Identify which cell holds the provided text, then report its [X, Y] central coordinate. 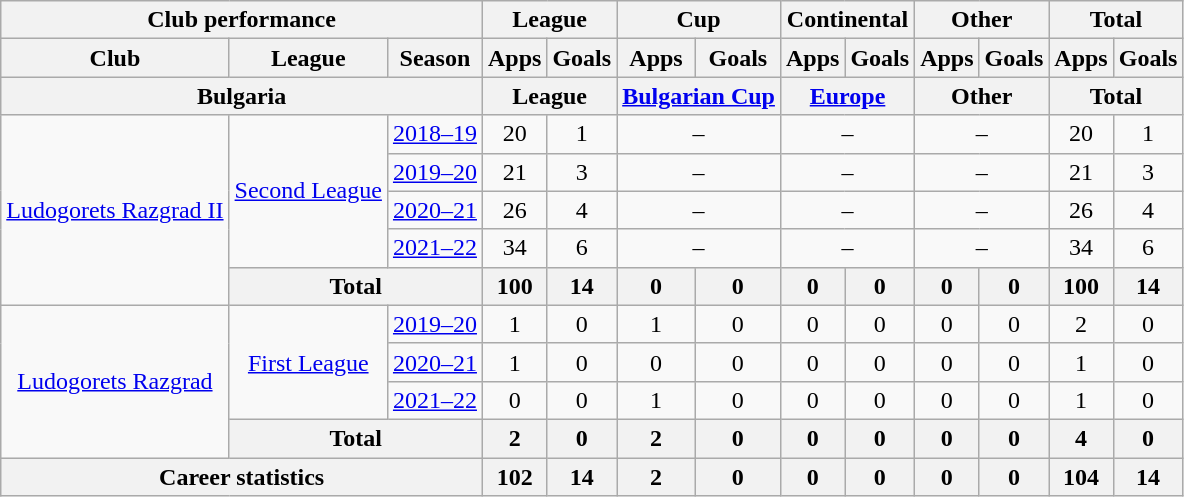
Club [115, 58]
Ludogorets Razgrad [115, 381]
Bulgarian Cup [699, 96]
Europe [847, 96]
Career statistics [242, 477]
Ludogorets Razgrad II [115, 210]
Continental [847, 20]
First League [308, 362]
2018–19 [434, 134]
Club performance [242, 20]
Cup [699, 20]
102 [514, 477]
Season [434, 58]
Second League [308, 191]
Bulgaria [242, 96]
104 [1081, 477]
